Provide the [x, y] coordinate of the cell's center where the given text is located.  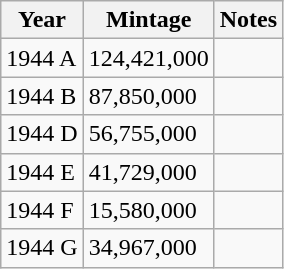
1944 B [42, 96]
1944 E [42, 172]
Year [42, 20]
87,850,000 [148, 96]
1944 G [42, 248]
34,967,000 [148, 248]
56,755,000 [148, 134]
1944 A [42, 58]
124,421,000 [148, 58]
41,729,000 [148, 172]
1944 F [42, 210]
Notes [248, 20]
15,580,000 [148, 210]
Mintage [148, 20]
1944 D [42, 134]
